Locate the cell with the specified text and output its (X, Y) center coordinate. 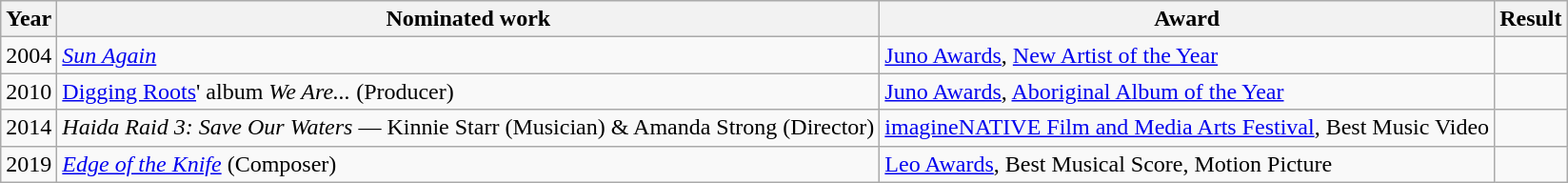
Sun Again (468, 55)
imagineNATIVE Film and Media Arts Festival, Best Music Video (1187, 128)
Nominated work (468, 19)
Edge of the Knife (Composer) (468, 164)
Digging Roots' album We Are... (Producer) (468, 91)
2010 (29, 91)
Result (1531, 19)
Leo Awards, Best Musical Score, Motion Picture (1187, 164)
Haida Raid 3: Save Our Waters — Kinnie Starr (Musician) & Amanda Strong (Director) (468, 128)
2004 (29, 55)
Year (29, 19)
Juno Awards, New Artist of the Year (1187, 55)
2019 (29, 164)
Juno Awards, Aboriginal Album of the Year (1187, 91)
Award (1187, 19)
2014 (29, 128)
